From the cell containing the given text, extract its center point as [x, y] coordinate. 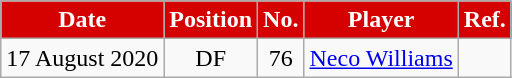
Ref. [484, 20]
Date [82, 20]
Neco Williams [381, 58]
76 [281, 58]
Player [381, 20]
17 August 2020 [82, 58]
No. [281, 20]
Position [211, 20]
DF [211, 58]
